Provide the (X, Y) coordinate of the cell's center where the given text is located.  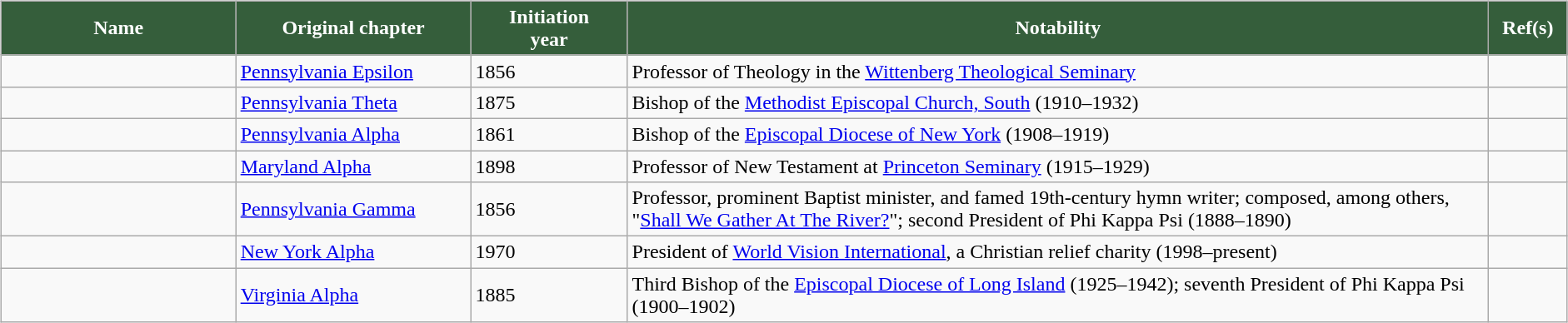
Pennsylvania Gamma (353, 210)
Professor of New Testament at Princeton Seminary (1915–1929) (1058, 166)
Initiationyear (549, 28)
Pennsylvania Alpha (353, 134)
Pennsylvania Epsilon (353, 71)
Pennsylvania Theta (353, 102)
New York Alpha (353, 252)
Professor of Theology in the Wittenberg Theological Seminary (1058, 71)
Name (118, 28)
Ref(s) (1528, 28)
1885 (549, 295)
Virginia Alpha (353, 295)
Bishop of the Episcopal Diocese of New York (1908–1919) (1058, 134)
1898 (549, 166)
Third Bishop of the Episcopal Diocese of Long Island (1925–1942); seventh President of Phi Kappa Psi (1900–1902) (1058, 295)
1875 (549, 102)
1861 (549, 134)
Notability (1058, 28)
President of World Vision International, a Christian relief charity (1998–present) (1058, 252)
1970 (549, 252)
Maryland Alpha (353, 166)
Bishop of the Methodist Episcopal Church, South (1910–1932) (1058, 102)
Original chapter (353, 28)
